Find where the given text appears and provide that cell's center as (X, Y) coordinate. 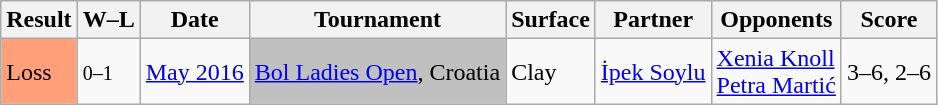
Date (194, 20)
Partner (653, 20)
Loss (39, 72)
Clay (551, 72)
0–1 (108, 72)
Tournament (377, 20)
Result (39, 20)
May 2016 (194, 72)
W–L (108, 20)
Bol Ladies Open, Croatia (377, 72)
Score (888, 20)
Xenia Knoll Petra Martić (776, 72)
Opponents (776, 20)
3–6, 2–6 (888, 72)
İpek Soylu (653, 72)
Surface (551, 20)
